Return [x, y] of the center of cell containing provided text 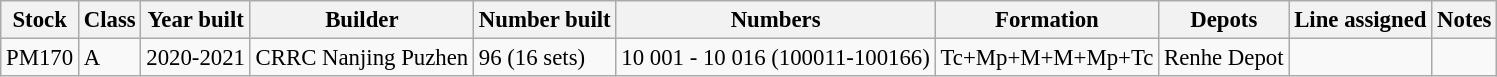
Stock [40, 20]
Depots [1224, 20]
Formation [1047, 20]
Year built [196, 20]
10 001 - 10 016 (100011-100166) [776, 58]
96 (16 sets) [545, 58]
Class [110, 20]
Renhe Depot [1224, 58]
Tc+Mp+M+M+Mp+Tc [1047, 58]
Line assigned [1360, 20]
Number built [545, 20]
PM170 [40, 58]
A [110, 58]
Notes [1464, 20]
Builder [362, 20]
Numbers [776, 20]
CRRC Nanjing Puzhen [362, 58]
2020-2021 [196, 58]
